Identify which cell holds the provided text, then report its (x, y) central coordinate. 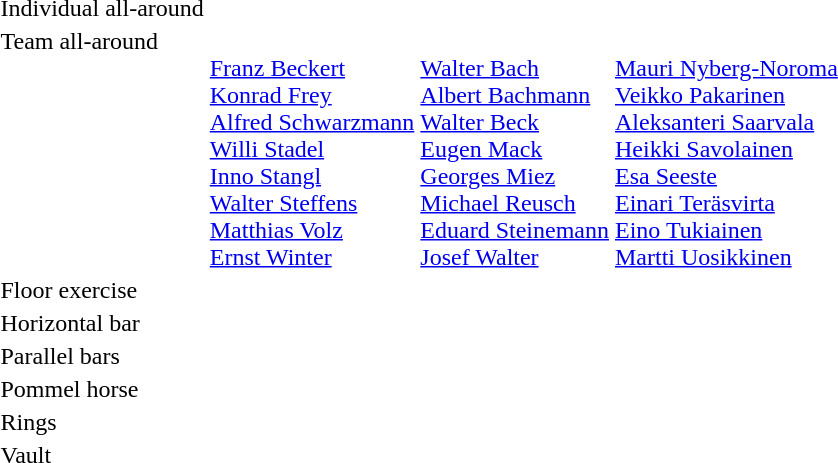
Walter BachAlbert BachmannWalter BeckEugen MackGeorges MiezMichael ReuschEduard SteinemannJosef Walter (515, 149)
Franz BeckertKonrad FreyAlfred SchwarzmannWilli StadelInno StanglWalter SteffensMatthias VolzErnst Winter (312, 149)
